Determine the (x, y) coordinate at the center of the cell enclosing the given text.  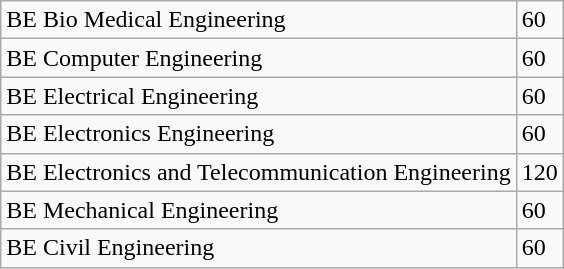
120 (540, 172)
BE Civil Engineering (258, 248)
BE Electronics Engineering (258, 134)
BE Mechanical Engineering (258, 210)
BE Electrical Engineering (258, 96)
BE Electronics and Telecommunication Engineering (258, 172)
BE Bio Medical Engineering (258, 20)
BE Computer Engineering (258, 58)
